Scan for the cell matching the given text and deliver its [x, y] coordinate at center. 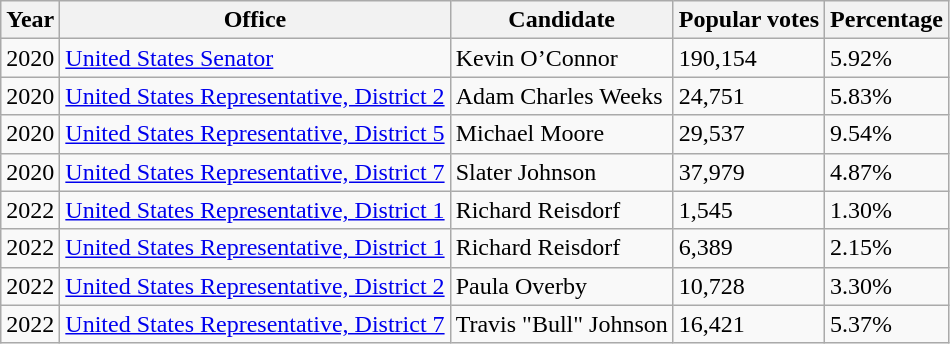
24,751 [748, 96]
Popular votes [748, 20]
29,537 [748, 134]
Adam Charles Weeks [562, 96]
1.30% [887, 210]
Office [255, 20]
Kevin O’Connor [562, 58]
Year [30, 20]
Paula Overby [562, 286]
5.92% [887, 58]
4.87% [887, 172]
37,979 [748, 172]
9.54% [887, 134]
1,545 [748, 210]
10,728 [748, 286]
Candidate [562, 20]
2.15% [887, 248]
5.83% [887, 96]
Slater Johnson [562, 172]
5.37% [887, 324]
190,154 [748, 58]
United States Representative, District 5 [255, 134]
Michael Moore [562, 134]
3.30% [887, 286]
Travis "Bull" Johnson [562, 324]
16,421 [748, 324]
United States Senator [255, 58]
Percentage [887, 20]
6,389 [748, 248]
